Output the [X, Y] coordinate of the center of the cell containing the given text.  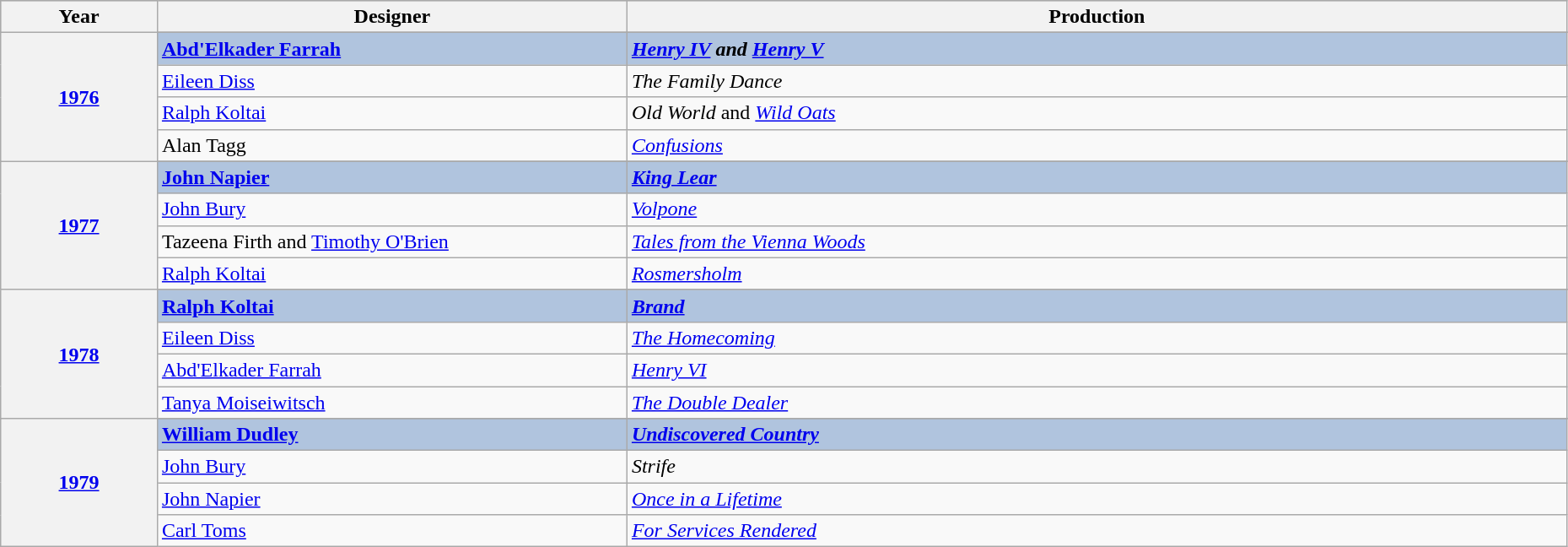
Carl Toms [391, 531]
Strife [1097, 467]
Alan Tagg [391, 145]
Designer [391, 17]
1977 [79, 225]
Tanya Moiseiwitsch [391, 403]
Year [79, 17]
1978 [79, 354]
The Double Dealer [1097, 403]
Undiscovered Country [1097, 435]
Confusions [1097, 145]
The Homecoming [1097, 338]
Tazeena Firth and Timothy O'Brien [391, 241]
Old World and Wild Oats [1097, 113]
Once in a Lifetime [1097, 499]
Rosmersholm [1097, 273]
Henry VI [1097, 370]
King Lear [1097, 177]
Volpone [1097, 209]
William Dudley [391, 435]
For Services Rendered [1097, 531]
Tales from the Vienna Woods [1097, 241]
1976 [79, 97]
Brand [1097, 306]
Henry IV and Henry V [1097, 49]
Production [1097, 17]
1979 [79, 483]
The Family Dance [1097, 81]
